Determine the (X, Y) coordinate at the center of the cell enclosing the given text.  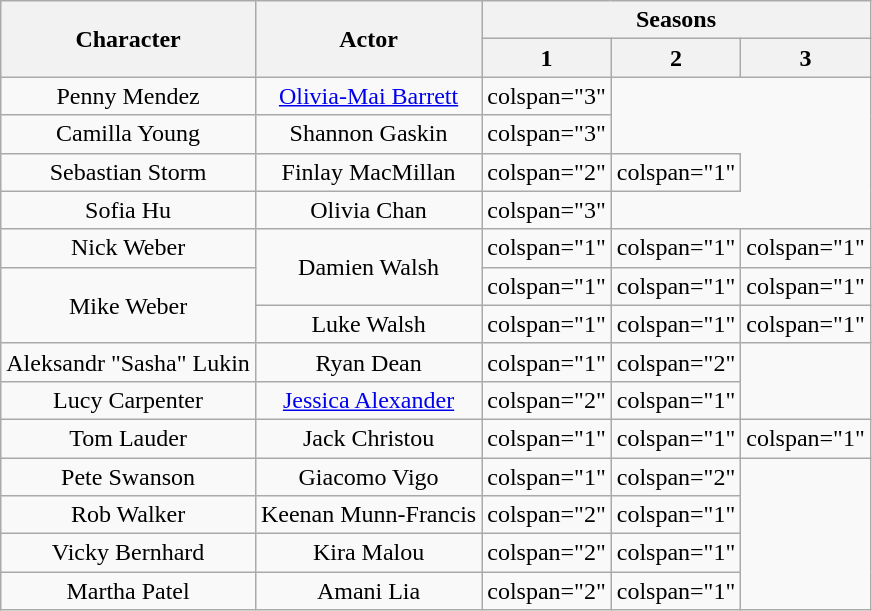
Aleksandr "Sasha" Lukin (128, 362)
Vicky Bernhard (128, 553)
Ryan Dean (368, 362)
Rob Walker (128, 515)
Mike Weber (128, 305)
Shannon Gaskin (368, 134)
Finlay MacMillan (368, 172)
Olivia Chan (368, 210)
Jessica Alexander (368, 400)
Martha Patel (128, 591)
Damien Walsh (368, 267)
Sofia Hu (128, 210)
Giacomo Vigo (368, 477)
Olivia-Mai Barrett (368, 96)
Tom Lauder (128, 438)
Jack Christou (368, 438)
Pete Swanson (128, 477)
Luke Walsh (368, 324)
Camilla Young (128, 134)
Sebastian Storm (128, 172)
Kira Malou (368, 553)
Actor (368, 39)
3 (806, 58)
Lucy Carpenter (128, 400)
Character (128, 39)
Nick Weber (128, 248)
Keenan Munn-Francis (368, 515)
Penny Mendez (128, 96)
Seasons (676, 20)
1 (547, 58)
2 (676, 58)
Amani Lia (368, 591)
